Locate the cell with the specified text and output its [X, Y] center coordinate. 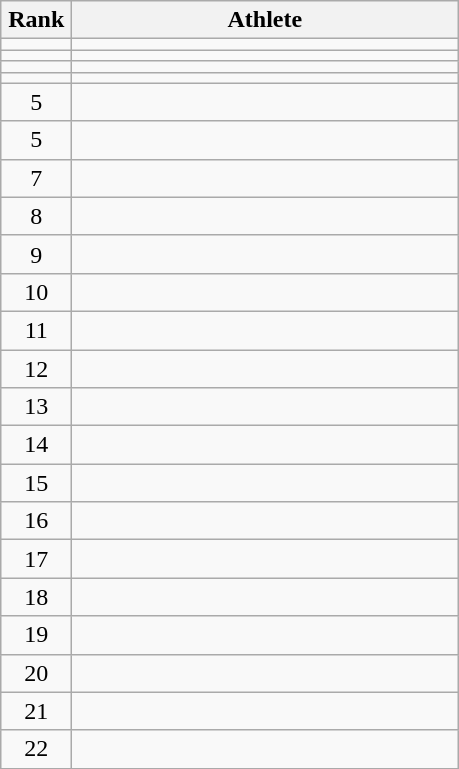
14 [36, 445]
11 [36, 330]
15 [36, 483]
12 [36, 369]
21 [36, 711]
8 [36, 216]
10 [36, 292]
16 [36, 521]
13 [36, 407]
20 [36, 673]
7 [36, 178]
18 [36, 597]
Rank [36, 20]
19 [36, 635]
9 [36, 254]
22 [36, 749]
Athlete [265, 20]
17 [36, 559]
